Provide the [X, Y] coordinate of the cell's center where the given text is located.  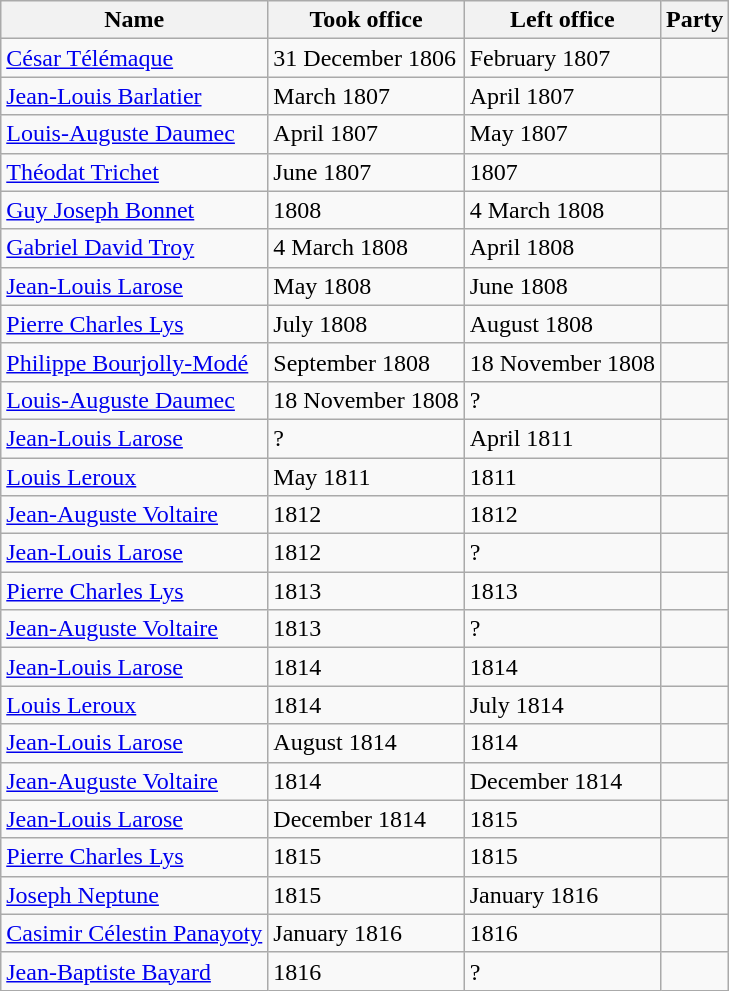
Party [695, 20]
Took office [366, 20]
Gabriel David Troy [134, 248]
César Télémaque [134, 58]
Left office [562, 20]
July 1814 [562, 705]
June 1807 [366, 172]
May 1807 [562, 134]
April 1808 [562, 248]
Name [134, 20]
1807 [562, 172]
June 1808 [562, 286]
Théodat Trichet [134, 172]
1808 [366, 210]
September 1808 [366, 362]
July 1808 [366, 324]
1811 [562, 477]
August 1814 [366, 743]
May 1808 [366, 286]
April 1811 [562, 438]
May 1811 [366, 477]
March 1807 [366, 96]
Jean-Baptiste Bayard [134, 971]
Joseph Neptune [134, 895]
August 1808 [562, 324]
Guy Joseph Bonnet [134, 210]
Casimir Célestin Panayoty [134, 933]
February 1807 [562, 58]
31 December 1806 [366, 58]
Jean-Louis Barlatier [134, 96]
Philippe Bourjolly-Modé [134, 362]
